Return (X, Y) of the center of cell containing provided text 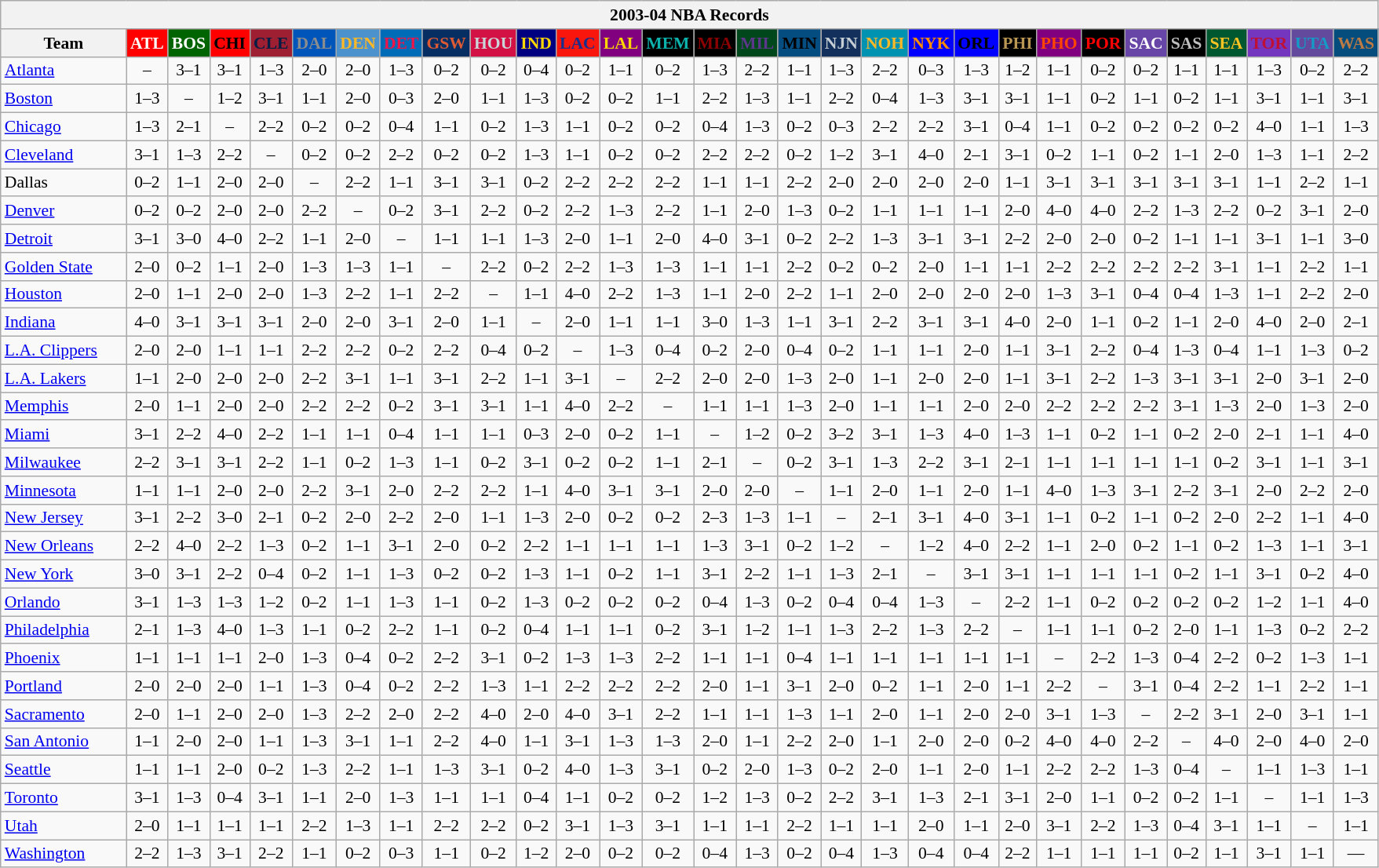
Boston (64, 99)
Milwaukee (64, 462)
Denver (64, 211)
2003-04 NBA Records (689, 15)
Atlanta (64, 71)
UTA (1312, 43)
Philadelphia (64, 630)
Portland (64, 686)
CLE (272, 43)
PHO (1060, 43)
LAL (622, 43)
Orlando (64, 602)
CHI (229, 43)
NJN (841, 43)
Toronto (64, 798)
L.A. Clippers (64, 351)
3–2 (841, 435)
HOU (493, 43)
Chicago (64, 127)
SAS (1187, 43)
BOS (188, 43)
LAC (578, 43)
DAL (315, 43)
Dallas (64, 183)
San Antonio (64, 742)
WAS (1356, 43)
Golden State (64, 267)
— (1356, 854)
DEN (358, 43)
SEA (1226, 43)
PHI (1017, 43)
L.A. Lakers (64, 378)
Cleveland (64, 155)
Sacramento (64, 714)
ATL (148, 43)
ORL (976, 43)
Phoenix (64, 658)
Team (64, 43)
NYK (931, 43)
MIL (757, 43)
MIN (799, 43)
Miami (64, 435)
New Orleans (64, 546)
Houston (64, 294)
GSW (446, 43)
POR (1104, 43)
Indiana (64, 323)
MEM (667, 43)
2–3 (715, 518)
MIA (715, 43)
NOH (885, 43)
Seattle (64, 770)
DET (402, 43)
Utah (64, 826)
TOR (1270, 43)
SAC (1146, 43)
New Jersey (64, 518)
Washington (64, 854)
New York (64, 574)
Detroit (64, 239)
Memphis (64, 407)
IND (536, 43)
Minnesota (64, 491)
